Pinpoint the cell where the given text exists, returning its [X, Y] midpoint coordinate. 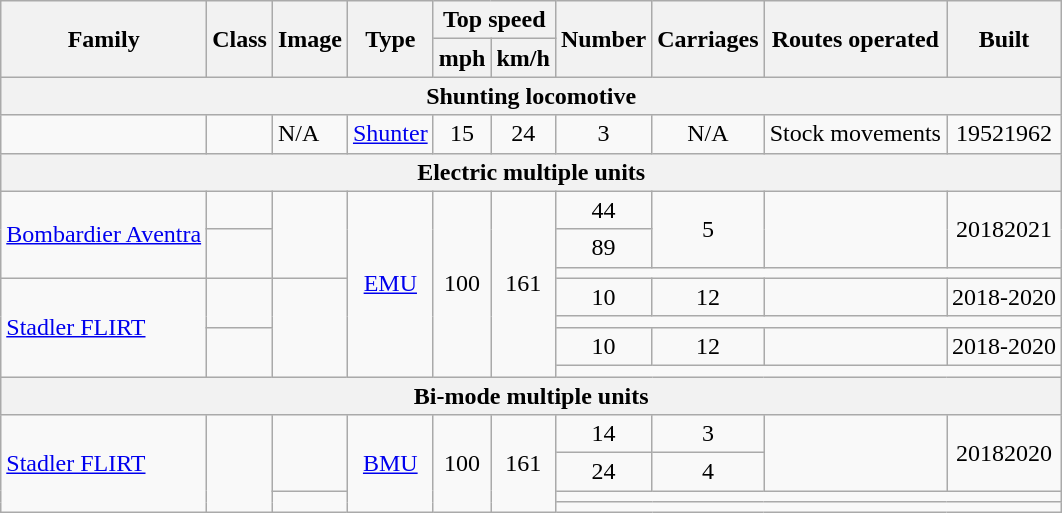
Image [310, 39]
14 [603, 434]
44 [603, 210]
Stock movements [855, 134]
Family [104, 39]
89 [603, 248]
BMU [390, 464]
Type [390, 39]
EMU [390, 284]
Bombardier Aventra [104, 234]
19521962 [1004, 134]
Shunter [390, 134]
Top speed [494, 20]
4 [708, 472]
15 [462, 134]
Routes operated [855, 39]
5 [708, 229]
Carriages [708, 39]
Bi-mode multiple units [532, 395]
Built [1004, 39]
Number [603, 39]
Electric multiple units [532, 172]
Shunting locomotive [532, 96]
20182020 [1004, 453]
20182021 [1004, 229]
km/h [523, 58]
Class [240, 39]
mph [462, 58]
